Find where the given text appears and provide that cell's center as (x, y) coordinate. 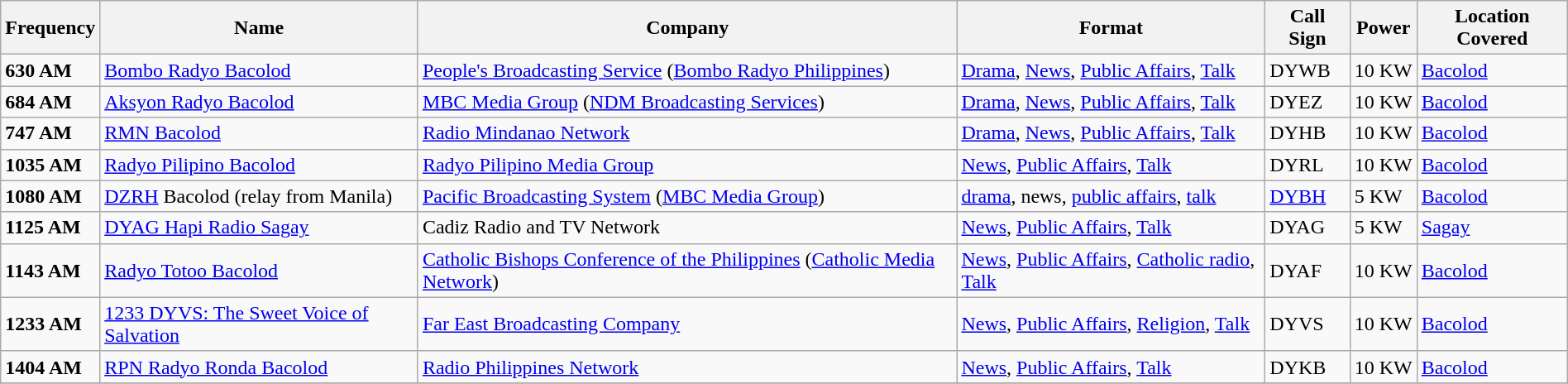
Far East Broadcasting Company (686, 324)
RMN Bacolod (260, 133)
DYEZ (1307, 102)
684 AM (50, 102)
Aksyon Radyo Bacolod (260, 102)
drama, news, public affairs, talk (1111, 196)
News, Public Affairs, Catholic radio, Talk (1111, 270)
Radio Philippines Network (686, 367)
DYAG Hapi Radio Sagay (260, 228)
Radyo Totoo Bacolod (260, 270)
Call Sign (1307, 28)
Radyo Pilipino Media Group (686, 165)
DYVS (1307, 324)
DYKB (1307, 367)
747 AM (50, 133)
MBC Media Group (NDM Broadcasting Services) (686, 102)
DYAF (1307, 270)
Radyo Pilipino Bacolod (260, 165)
DYAG (1307, 228)
1233 DYVS: The Sweet Voice of Salvation (260, 324)
People's Broadcasting Service (Bombo Radyo Philippines) (686, 70)
1080 AM (50, 196)
DYBH (1307, 196)
DYHB (1307, 133)
Sagay (1492, 228)
1233 AM (50, 324)
DZRH Bacolod (relay from Manila) (260, 196)
Name (260, 28)
Cadiz Radio and TV Network (686, 228)
Frequency (50, 28)
DYWB (1307, 70)
Catholic Bishops Conference of the Philippines (Catholic Media Network) (686, 270)
Company (686, 28)
Radio Mindanao Network (686, 133)
Bombo Radyo Bacolod (260, 70)
Pacific Broadcasting System (MBC Media Group) (686, 196)
News, Public Affairs, Religion, Talk (1111, 324)
630 AM (50, 70)
Format (1111, 28)
Power (1383, 28)
1035 AM (50, 165)
1404 AM (50, 367)
1143 AM (50, 270)
1125 AM (50, 228)
DYRL (1307, 165)
RPN Radyo Ronda Bacolod (260, 367)
Location Covered (1492, 28)
